Return the [x, y] coordinate for the center point of the cell that contains the specified text.  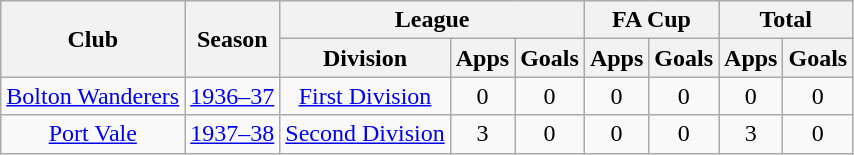
1936–37 [232, 96]
Season [232, 39]
Club [93, 39]
First Division [365, 96]
Port Vale [93, 134]
Bolton Wanderers [93, 96]
Second Division [365, 134]
Division [365, 58]
Total [786, 20]
FA Cup [651, 20]
League [432, 20]
1937–38 [232, 134]
